Output the (X, Y) coordinate of the center of the cell containing the given text.  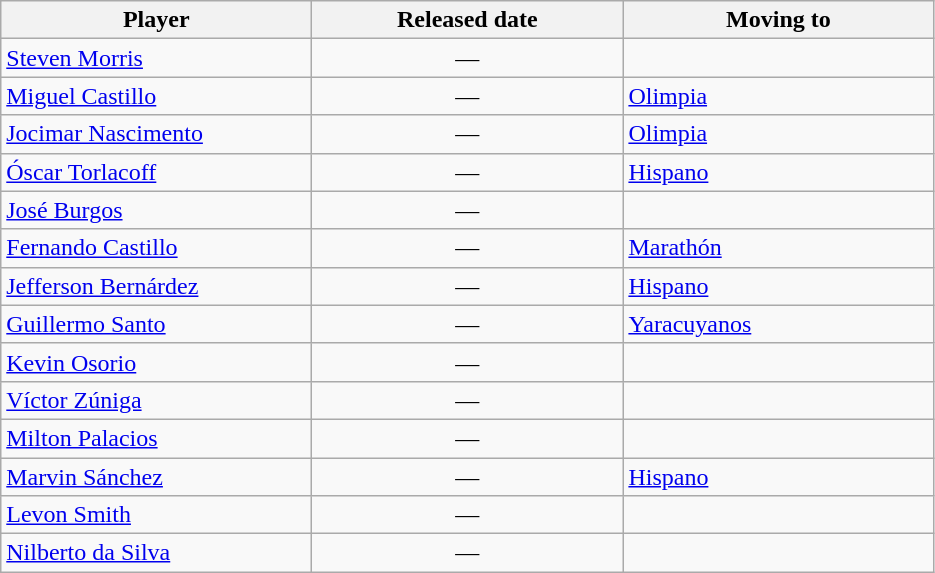
Fernando Castillo (156, 248)
Marvin Sánchez (156, 477)
José Burgos (156, 210)
Steven Morris (156, 58)
Jocimar Nascimento (156, 134)
Released date (468, 20)
Marathón (778, 248)
Óscar Torlacoff (156, 172)
Player (156, 20)
Guillermo Santo (156, 324)
Moving to (778, 20)
Nilberto da Silva (156, 553)
Víctor Zúniga (156, 400)
Jefferson Bernárdez (156, 286)
Milton Palacios (156, 438)
Levon Smith (156, 515)
Kevin Osorio (156, 362)
Yaracuyanos (778, 324)
Miguel Castillo (156, 96)
